Identify which cell holds the provided text, then report its [X, Y] central coordinate. 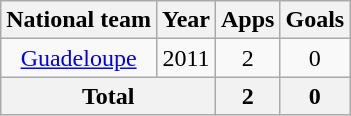
2011 [186, 58]
Goals [315, 20]
Guadeloupe [79, 58]
Total [108, 96]
Apps [248, 20]
National team [79, 20]
Year [186, 20]
